Capture the cell that displays the provided text and extract its (X, Y) central coordinate. 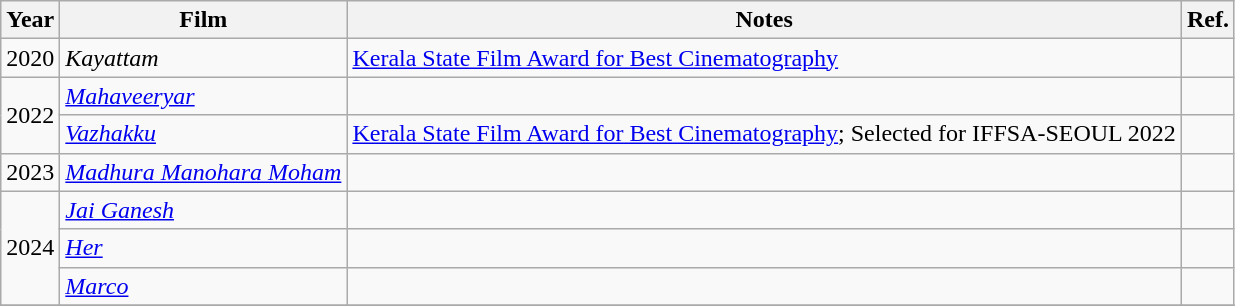
Madhura Manohara Moham (204, 172)
Jai Ganesh (204, 210)
Year (30, 20)
Kerala State Film Award for Best Cinematography (764, 58)
Ref. (1208, 20)
2023 (30, 172)
2020 (30, 58)
Kerala State Film Award for Best Cinematography; Selected for IFFSA-SEOUL 2022 (764, 134)
Film (204, 20)
Notes (764, 20)
Kayattam (204, 58)
2022 (30, 115)
Vazhakku (204, 134)
Marco (204, 286)
Mahaveeryar (204, 96)
2024 (30, 248)
Her (204, 248)
